Locate the cell with the specified text and output its (X, Y) center coordinate. 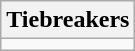
Tiebreakers (68, 20)
